Detect which cell encompasses the target text, then output its [X, Y] center coordinate. 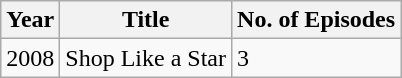
2008 [30, 58]
3 [316, 58]
Year [30, 20]
Shop Like a Star [146, 58]
Title [146, 20]
No. of Episodes [316, 20]
